For the text-containing cell, return its midpoint in (x, y) coordinate format. 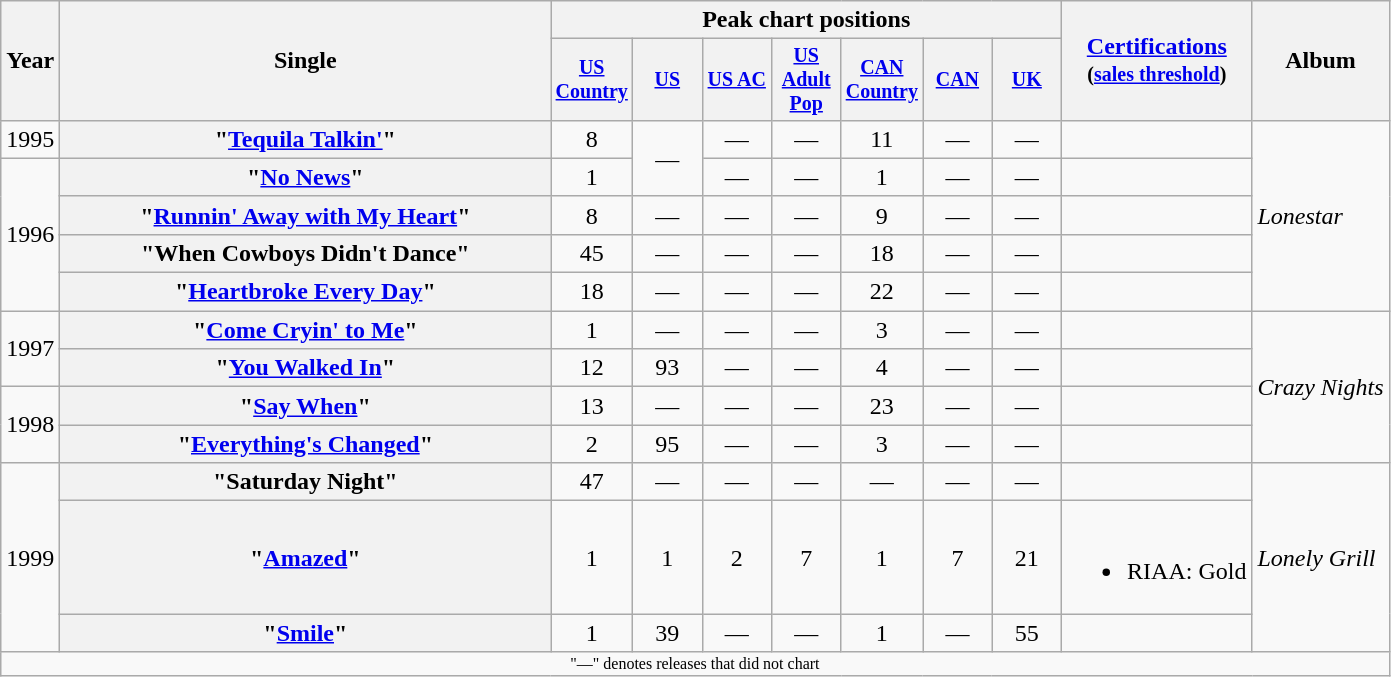
"No News" (306, 177)
9 (882, 215)
RIAA: Gold (1157, 558)
CAN (958, 80)
"You Walked In" (306, 368)
US (668, 80)
11 (882, 139)
Crazy Nights (1320, 387)
UK (1026, 80)
US Country (592, 80)
Single (306, 61)
Year (30, 61)
95 (668, 444)
12 (592, 368)
4 (882, 368)
13 (592, 406)
"Say When" (306, 406)
Peak chart positions (806, 20)
"—" denotes releases that did not chart (695, 664)
45 (592, 253)
"When Cowboys Didn't Dance" (306, 253)
55 (1026, 633)
1995 (30, 139)
"Smile" (306, 633)
"Tequila Talkin'" (306, 139)
1997 (30, 349)
US Adult Pop (806, 80)
21 (1026, 558)
Lonestar (1320, 215)
US AC (736, 80)
23 (882, 406)
1999 (30, 558)
Album (1320, 61)
"Everything's Changed" (306, 444)
47 (592, 482)
"Runnin' Away with My Heart" (306, 215)
22 (882, 292)
"Saturday Night" (306, 482)
CAN Country (882, 80)
Certifications(sales threshold) (1157, 61)
"Heartbroke Every Day" (306, 292)
"Amazed" (306, 558)
1998 (30, 425)
39 (668, 633)
1996 (30, 234)
93 (668, 368)
Lonely Grill (1320, 558)
"Come Cryin' to Me" (306, 330)
